Find where the given text appears and provide that cell's center as (X, Y) coordinate. 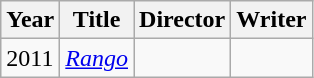
Director (182, 20)
Rango (97, 58)
Year (30, 20)
Title (97, 20)
2011 (30, 58)
Writer (272, 20)
